Determine the [x, y] coordinate at the center of the cell enclosing the given text.  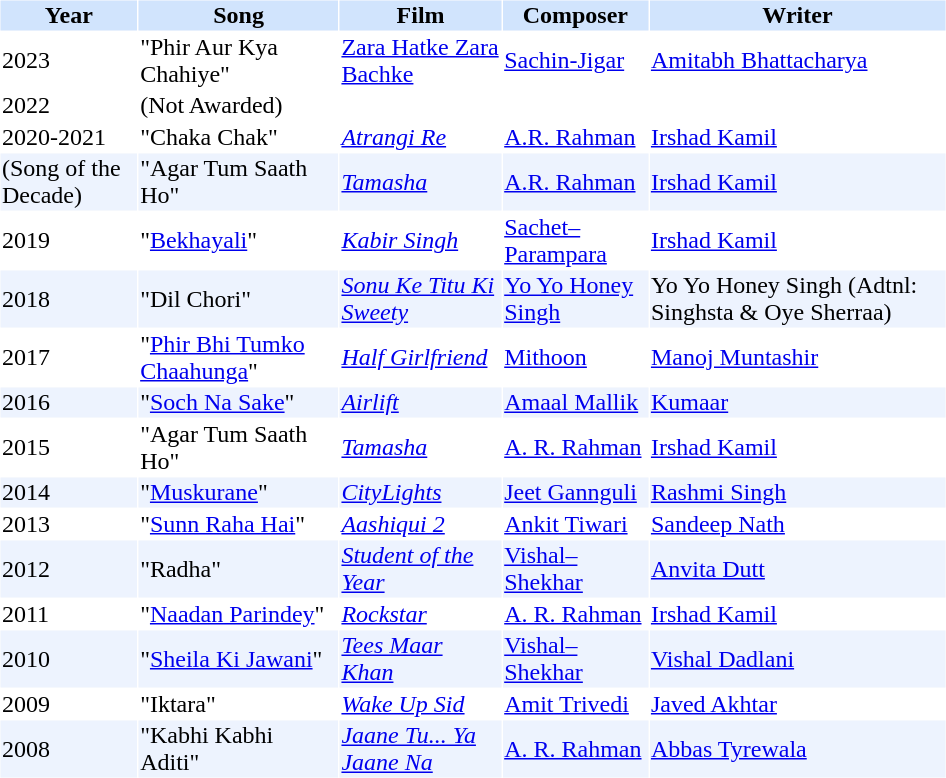
Manoj Muntashir [797, 358]
(Song of the Decade) [68, 182]
Jeet Gannguli [576, 493]
Javed Akhtar [797, 704]
2023 [68, 60]
Airlift [420, 403]
"Chaka Chak" [239, 137]
Yo Yo Honey Singh (Adtnl: Singhsta & Oye Sherraa) [797, 298]
Kumaar [797, 403]
2022 [68, 105]
CityLights [420, 493]
2019 [68, 240]
2013 [68, 524]
"Iktara" [239, 704]
2015 [68, 448]
Wake Up Sid [420, 704]
Yo Yo Honey Singh [576, 298]
2010 [68, 658]
2011 [68, 614]
Sandeep Nath [797, 524]
Year [68, 15]
Ankit Tiwari [576, 524]
"Bekhayali" [239, 240]
"Muskurane" [239, 493]
Amit Trivedi [576, 704]
Amaal Mallik [576, 403]
Rashmi Singh [797, 493]
Abbas Tyrewala [797, 748]
"Sheila Ki Jawani" [239, 658]
2016 [68, 403]
"Naadan Parindey" [239, 614]
2014 [68, 493]
Aashiqui 2 [420, 524]
"Radha" [239, 568]
Amitabh Bhattacharya [797, 60]
(Not Awarded) [394, 105]
Student of the Year [420, 568]
Sachet–Parampara [576, 240]
Film [420, 15]
Kabir Singh [420, 240]
Atrangi Re [420, 137]
Composer [576, 15]
Zara Hatke Zara Bachke [420, 60]
"Phir Aur Kya Chahiye" [239, 60]
Jaane Tu... Ya Jaane Na [420, 748]
Sonu Ke Titu Ki Sweety [420, 298]
2009 [68, 704]
Sachin-Jigar [576, 60]
"Sunn Raha Hai" [239, 524]
"Dil Chori" [239, 298]
2012 [68, 568]
Rockstar [420, 614]
Anvita Dutt [797, 568]
Half Girlfriend [420, 358]
2020-2021 [68, 137]
"Phir Bhi Tumko Chaahunga" [239, 358]
Vishal Dadlani [797, 658]
2018 [68, 298]
2017 [68, 358]
Song [239, 15]
2008 [68, 748]
Mithoon [576, 358]
Tees Maar Khan [420, 658]
Writer [797, 15]
"Soch Na Sake" [239, 403]
"Kabhi Kabhi Aditi" [239, 748]
